For the text-containing cell, return its midpoint in (X, Y) coordinate format. 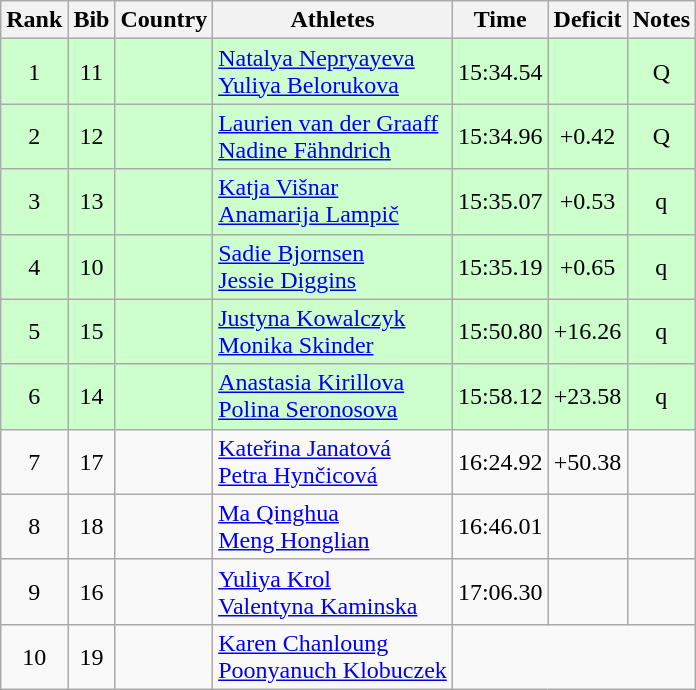
15:35.07 (500, 202)
15:50.80 (500, 332)
14 (92, 396)
12 (92, 136)
Anastasia KirillovaPolina Seronosova (333, 396)
3 (34, 202)
Rank (34, 20)
+16.26 (588, 332)
11 (92, 72)
+50.38 (588, 462)
17 (92, 462)
Laurien van der GraaffNadine Fähndrich (333, 136)
Natalya NepryayevaYuliya Belorukova (333, 72)
Notes (661, 20)
6 (34, 396)
Karen ChanloungPoonyanuch Klobuczek (333, 656)
Bib (92, 20)
Sadie BjornsenJessie Diggins (333, 266)
15:58.12 (500, 396)
17:06.30 (500, 592)
16:24.92 (500, 462)
13 (92, 202)
16:46.01 (500, 526)
+23.58 (588, 396)
Athletes (333, 20)
Ma QinghuaMeng Honglian (333, 526)
Justyna KowalczykMonika Skinder (333, 332)
+0.42 (588, 136)
Deficit (588, 20)
15:34.54 (500, 72)
+0.53 (588, 202)
9 (34, 592)
16 (92, 592)
1 (34, 72)
Time (500, 20)
7 (34, 462)
19 (92, 656)
Yuliya KrolValentyna Kaminska (333, 592)
2 (34, 136)
8 (34, 526)
18 (92, 526)
Katja VišnarAnamarija Lampič (333, 202)
Kateřina JanatováPetra Hynčicová (333, 462)
4 (34, 266)
15 (92, 332)
15:34.96 (500, 136)
+0.65 (588, 266)
5 (34, 332)
15:35.19 (500, 266)
Country (164, 20)
